For the text-containing cell, return its midpoint in (x, y) coordinate format. 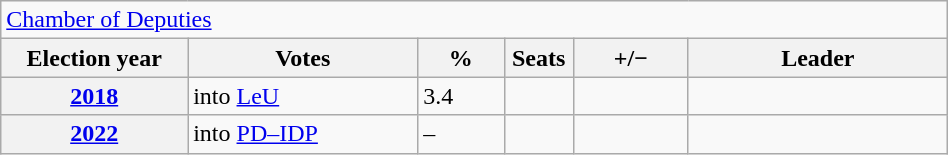
% (461, 58)
Leader (818, 58)
into LeU (303, 96)
Election year (94, 58)
Chamber of Deputies (474, 20)
+/− (630, 58)
2018 (94, 96)
– (461, 134)
3.4 (461, 96)
Seats (538, 58)
Votes (303, 58)
2022 (94, 134)
into PD–IDP (303, 134)
